Locate the cell with the specified text and output its (X, Y) center coordinate. 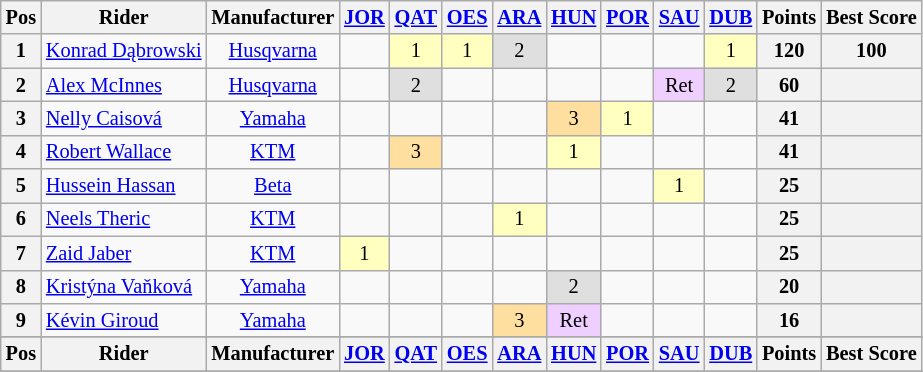
Robert Wallace (124, 152)
Kévin Giroud (124, 320)
60 (789, 85)
Nelly Caisová (124, 118)
9 (21, 320)
100 (871, 51)
Hussein Hassan (124, 186)
16 (789, 320)
7 (21, 253)
120 (789, 51)
20 (789, 287)
Neels Theric (124, 219)
4 (21, 152)
Konrad Dąbrowski (124, 51)
8 (21, 287)
Alex McInnes (124, 85)
Beta (272, 186)
Kristýna Vaňková (124, 287)
6 (21, 219)
Zaid Jaber (124, 253)
5 (21, 186)
